Search for the cell housing the specified text and yield its (X, Y) center coordinate. 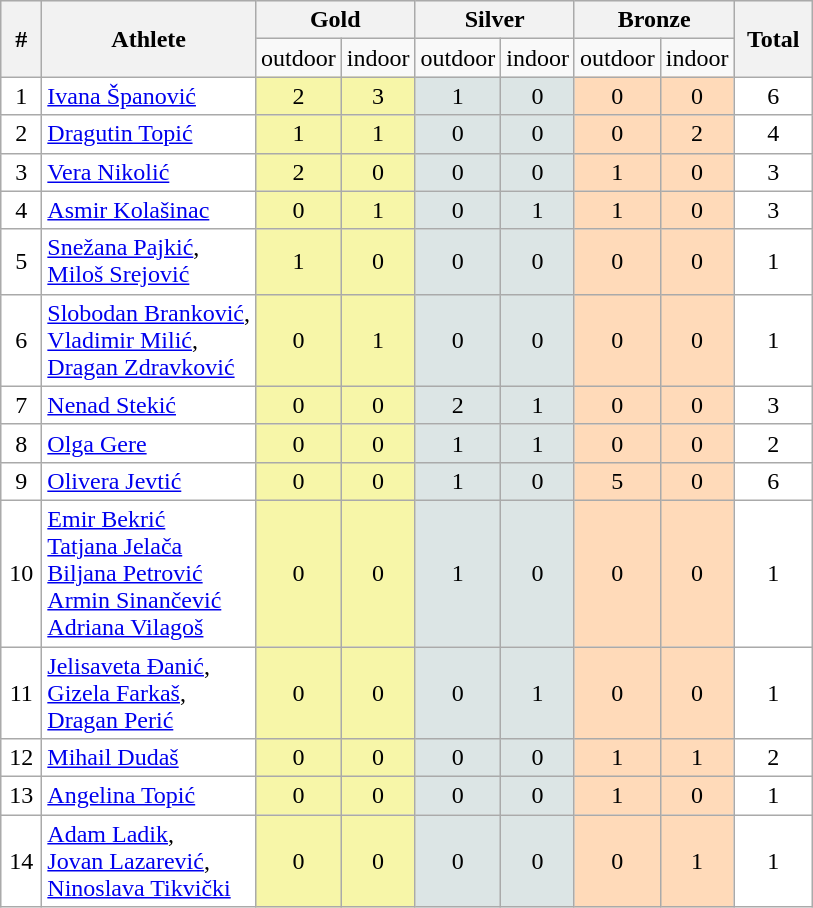
Dragutin Topić (149, 134)
Mihail Dudaš (149, 758)
Olga Gere (149, 443)
Silver (494, 20)
13 (22, 796)
Nenad Stekić (149, 405)
Jelisaveta Đanić,Gizela Farkaš,Dragan Perić (149, 692)
11 (22, 692)
Gold (336, 20)
Total (774, 39)
8 (22, 443)
7 (22, 405)
Snežana Pajkić,Miloš Srejović (149, 262)
# (22, 39)
10 (22, 573)
Ivana Španović (149, 96)
9 (22, 481)
Slobodan Branković,Vladimir Milić,Dragan Zdravković (149, 340)
Bronze (654, 20)
Athlete (149, 39)
Angelina Topić (149, 796)
Adam Ladik,Jovan Lazarević,Ninoslava Tikvički (149, 861)
Vera Nikolić (149, 172)
12 (22, 758)
Emir BekrićTatjana JelačaBiljana PetrovićArmin SinančevićAdriana Vilagoš (149, 573)
14 (22, 861)
Asmir Kolašinac (149, 210)
Olivera Jevtić (149, 481)
